Determine the [x, y] coordinate at the center of the cell enclosing the given text.  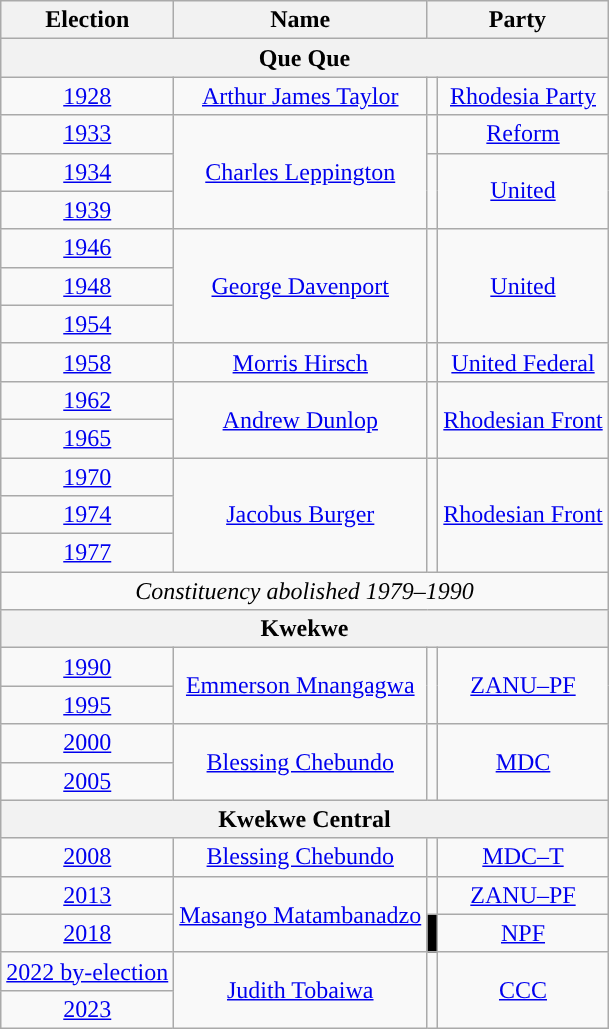
United Federal [523, 362]
Party [518, 20]
Emmerson Mnangagwa [300, 686]
MDC [523, 762]
Masango Matambanadzo [300, 914]
1928 [88, 96]
CCC [523, 990]
Jacobus Burger [300, 515]
George Davenport [300, 286]
1933 [88, 134]
NPF [523, 933]
Morris Hirsch [300, 362]
1958 [88, 362]
1965 [88, 438]
Name [300, 20]
2023 [88, 1009]
Kwekwe [304, 629]
Judith Tobaiwa [300, 990]
Constituency abolished 1979–1990 [304, 591]
Kwekwe Central [304, 819]
Arthur James Taylor [300, 96]
2018 [88, 933]
1934 [88, 172]
1995 [88, 705]
2022 by-election [88, 971]
Reform [523, 134]
MDC–T [523, 857]
1977 [88, 553]
2000 [88, 743]
Election [88, 20]
Andrew Dunlop [300, 419]
1990 [88, 667]
2008 [88, 857]
Charles Leppington [300, 172]
1939 [88, 210]
1946 [88, 248]
1974 [88, 515]
1954 [88, 324]
Que Que [304, 58]
1962 [88, 400]
2013 [88, 895]
1948 [88, 286]
Rhodesia Party [523, 96]
2005 [88, 781]
1970 [88, 477]
